Return [x, y] of the center of cell containing provided text 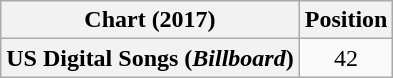
US Digital Songs (Billboard) [150, 58]
42 [346, 58]
Chart (2017) [150, 20]
Position [346, 20]
